Locate the cell with the specified text and output its (x, y) center coordinate. 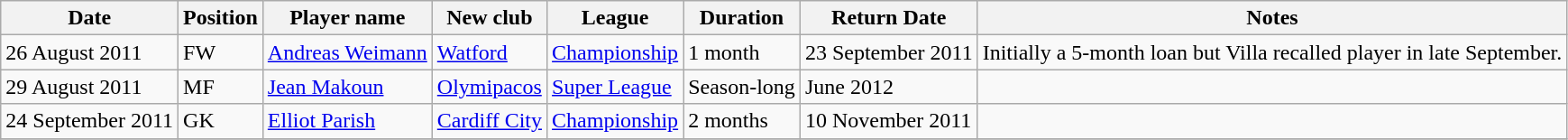
Elliot Parish (347, 121)
New club (489, 18)
10 November 2011 (889, 121)
Duration (742, 18)
Andreas Weimann (347, 52)
26 August 2011 (90, 52)
Notes (1272, 18)
Jean Makoun (347, 87)
Season-long (742, 87)
24 September 2011 (90, 121)
League (615, 18)
Initially a 5-month loan but Villa recalled player in late September. (1272, 52)
GK (221, 121)
29 August 2011 (90, 87)
2 months (742, 121)
Olymipacos (489, 87)
FW (221, 52)
Super League (615, 87)
23 September 2011 (889, 52)
Player name (347, 18)
1 month (742, 52)
Return Date (889, 18)
Watford (489, 52)
MF (221, 87)
Position (221, 18)
Date (90, 18)
June 2012 (889, 87)
Cardiff City (489, 121)
